For the text-containing cell, return its midpoint in [x, y] coordinate format. 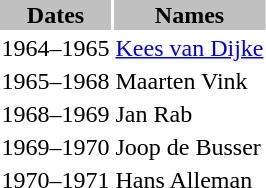
Dates [56, 15]
1964–1965 [56, 48]
1969–1970 [56, 147]
Names [190, 15]
Maarten Vink [190, 81]
Kees van Dijke [190, 48]
1965–1968 [56, 81]
Jan Rab [190, 114]
1968–1969 [56, 114]
Joop de Busser [190, 147]
